Identify which cell holds the provided text, then report its [x, y] central coordinate. 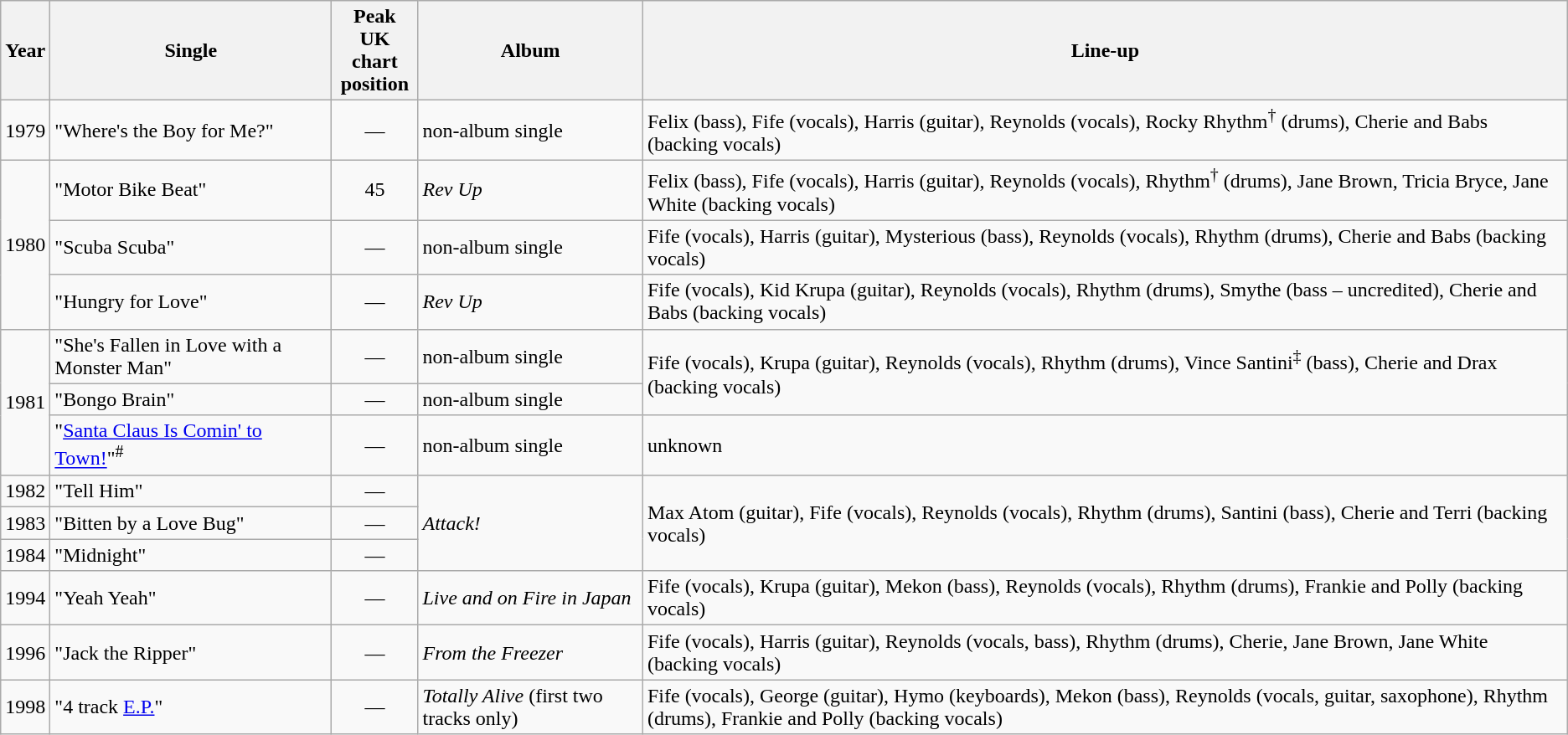
Fife (vocals), Kid Krupa (guitar), Reynolds (vocals), Rhythm (drums), Smythe (bass – uncredited), Cherie and Babs (backing vocals) [1105, 301]
45 [375, 190]
"Hungry for Love" [191, 301]
Felix (bass), Fife (vocals), Harris (guitar), Reynolds (vocals), Rocky Rhythm† (drums), Cherie and Babs (backing vocals) [1105, 131]
Fife (vocals), Krupa (guitar), Mekon (bass), Reynolds (vocals), Rhythm (drums), Frankie and Polly (backing vocals) [1105, 598]
1994 [25, 598]
1982 [25, 491]
"Motor Bike Beat" [191, 190]
Single [191, 50]
1979 [25, 131]
Max Atom (guitar), Fife (vocals), Reynolds (vocals), Rhythm (drums), Santini (bass), Cherie and Terri (backing vocals) [1105, 523]
"4 track E.P." [191, 707]
From the Freezer [530, 653]
1984 [25, 555]
Live and on Fire in Japan [530, 598]
1983 [25, 523]
Fife (vocals), Harris (guitar), Reynolds (vocals, bass), Rhythm (drums), Cherie, Jane Brown, Jane White (backing vocals) [1105, 653]
"She's Fallen in Love with a Monster Man" [191, 357]
Felix (bass), Fife (vocals), Harris (guitar), Reynolds (vocals), Rhythm† (drums), Jane Brown, Tricia Bryce, Jane White (backing vocals) [1105, 190]
Album [530, 50]
"Santa Claus Is Comin' to Town!"# [191, 445]
"Scuba Scuba" [191, 248]
1980 [25, 244]
PeakUK chartposition [375, 50]
"Bongo Brain" [191, 399]
Fife (vocals), Harris (guitar), Mysterious (bass), Reynolds (vocals), Rhythm (drums), Cherie and Babs (backing vocals) [1105, 248]
"Where's the Boy for Me?" [191, 131]
1998 [25, 707]
"Yeah Yeah" [191, 598]
"Tell Him" [191, 491]
"Jack the Ripper" [191, 653]
Fife (vocals), Krupa (guitar), Reynolds (vocals), Rhythm (drums), Vince Santini‡ (bass), Cherie and Drax (backing vocals) [1105, 372]
Attack! [530, 523]
"Bitten by a Love Bug" [191, 523]
Totally Alive (first two tracks only) [530, 707]
unknown [1105, 445]
"Midnight" [191, 555]
1996 [25, 653]
Year [25, 50]
Line-up [1105, 50]
1981 [25, 402]
